Provide the [x, y] coordinate of the cell's center where the given text is located.  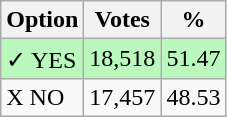
48.53 [194, 97]
Votes [122, 20]
X NO [42, 97]
51.47 [194, 59]
18,518 [122, 59]
17,457 [122, 97]
% [194, 20]
✓ YES [42, 59]
Option [42, 20]
